Identify which cell holds the provided text, then report its [x, y] central coordinate. 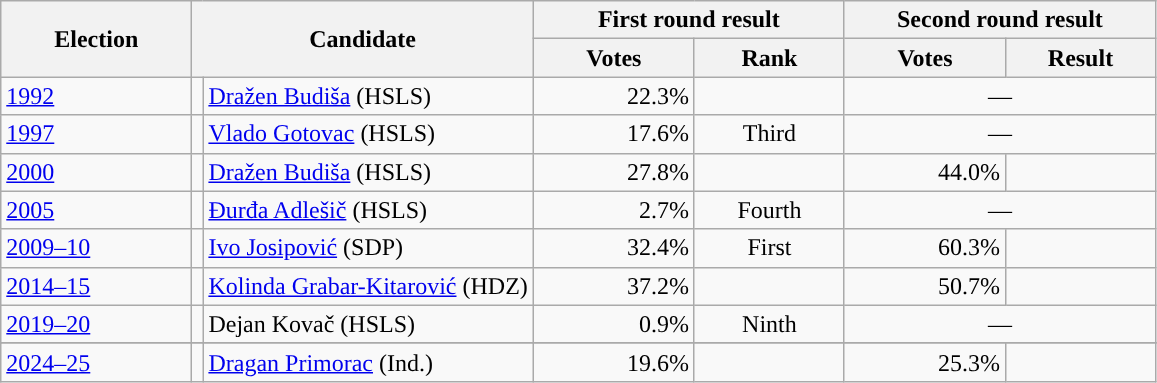
2019–20 [96, 324]
Rank [769, 58]
Ivo Josipović (SDP) [368, 248]
44.0% [924, 172]
Result [1080, 58]
Vlado Gotovac (HSLS) [368, 134]
37.2% [614, 286]
Ninth [769, 324]
2.7% [614, 210]
Đurđa Adlešič (HSLS) [368, 210]
Fourth [769, 210]
Kolinda Grabar-Kitarović (HDZ) [368, 286]
Election [96, 39]
Dejan Kovač (HSLS) [368, 324]
2024–25 [96, 362]
First round result [688, 20]
17.6% [614, 134]
2009–10 [96, 248]
Candidate [363, 39]
2005 [96, 210]
1992 [96, 96]
60.3% [924, 248]
1997 [96, 134]
27.8% [614, 172]
50.7% [924, 286]
2014–15 [96, 286]
32.4% [614, 248]
Second round result [1000, 20]
2000 [96, 172]
Dragan Primorac (Ind.) [368, 362]
0.9% [614, 324]
First [769, 248]
19.6% [614, 362]
25.3% [924, 362]
Third [769, 134]
22.3% [614, 96]
